Provide the (X, Y) coordinate of the cell's center where the given text is located.  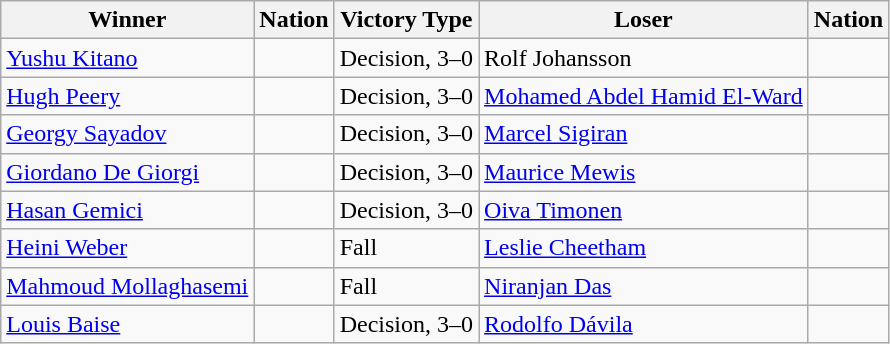
Mahmoud Mollaghasemi (128, 286)
Leslie Cheetham (644, 248)
Winner (128, 20)
Victory Type (406, 20)
Oiva Timonen (644, 210)
Marcel Sigiran (644, 134)
Louis Baise (128, 324)
Maurice Mewis (644, 172)
Rodolfo Dávila (644, 324)
Rolf Johansson (644, 58)
Niranjan Das (644, 286)
Hasan Gemici (128, 210)
Hugh Peery (128, 96)
Heini Weber (128, 248)
Giordano De Giorgi (128, 172)
Yushu Kitano (128, 58)
Mohamed Abdel Hamid El-Ward (644, 96)
Loser (644, 20)
Georgy Sayadov (128, 134)
